Detect which cell encompasses the target text, then output its (x, y) center coordinate. 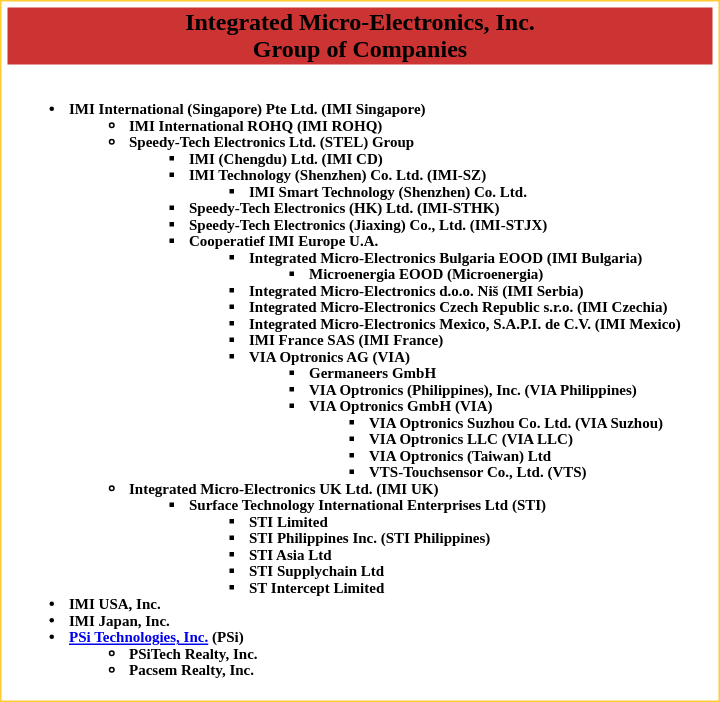
Integrated Micro-Electronics, Inc.Group of Companies (360, 36)
